Pinpoint the cell where the given text exists, returning its [X, Y] midpoint coordinate. 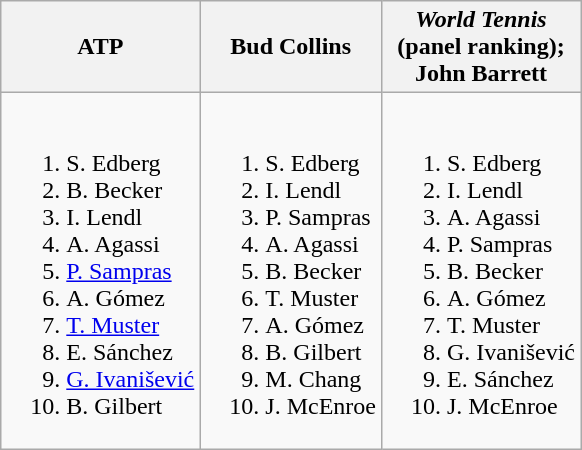
World Tennis(panel ranking);John Barrett [480, 47]
Bud Collins [291, 47]
S. Edberg I. Lendl P. Sampras A. Agassi B. Becker T. Muster A. Gómez B. Gilbert M. Chang J. McEnroe [291, 271]
S. Edberg I. Lendl A. Agassi P. Sampras B. Becker A. Gómez T. Muster G. Ivanišević E. Sánchez J. McEnroe [480, 271]
S. Edberg B. Becker I. Lendl A. Agassi P. Sampras A. Gómez T. Muster E. Sánchez G. Ivanišević B. Gilbert [100, 271]
ATP [100, 47]
